Return (x, y) of the center of cell containing provided text 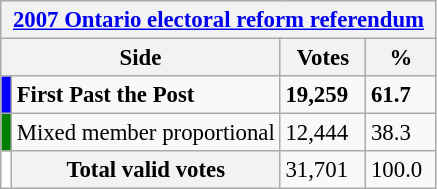
31,701 (323, 170)
38.3 (402, 133)
Mixed member proportional (146, 133)
Total valid votes (146, 170)
First Past the Post (146, 95)
Side (140, 58)
61.7 (402, 95)
Votes (323, 58)
100.0 (402, 170)
19,259 (323, 95)
12,444 (323, 133)
2007 Ontario electoral reform referendum (219, 20)
% (402, 58)
